Pinpoint the cell where the given text exists, returning its [x, y] midpoint coordinate. 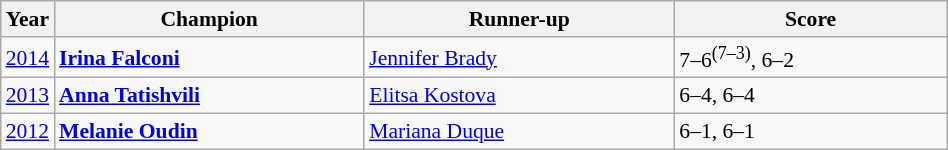
7–6(7–3), 6–2 [810, 58]
Elitsa Kostova [519, 96]
Champion [209, 19]
Irina Falconi [209, 58]
Runner-up [519, 19]
Year [28, 19]
2012 [28, 132]
Melanie Oudin [209, 132]
2014 [28, 58]
2013 [28, 96]
Anna Tatishvili [209, 96]
6–1, 6–1 [810, 132]
Jennifer Brady [519, 58]
Mariana Duque [519, 132]
Score [810, 19]
6–4, 6–4 [810, 96]
